Capture the cell that displays the provided text and extract its [X, Y] central coordinate. 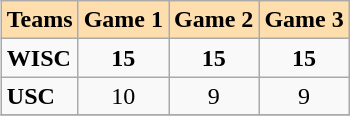
Game 3 [304, 20]
Game 2 [213, 20]
10 [123, 96]
WISC [40, 58]
USC [40, 96]
Game 1 [123, 20]
Teams [40, 20]
